For the text-containing cell, return its midpoint in (X, Y) coordinate format. 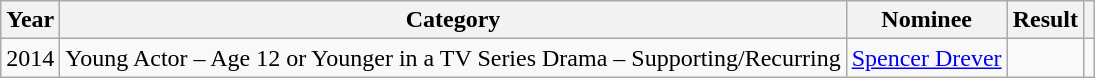
Spencer Drever (926, 58)
Nominee (926, 20)
Category (453, 20)
Year (30, 20)
Young Actor – Age 12 or Younger in a TV Series Drama – Supporting/Recurring (453, 58)
Result (1045, 20)
2014 (30, 58)
